For the text-containing cell, return its midpoint in (x, y) coordinate format. 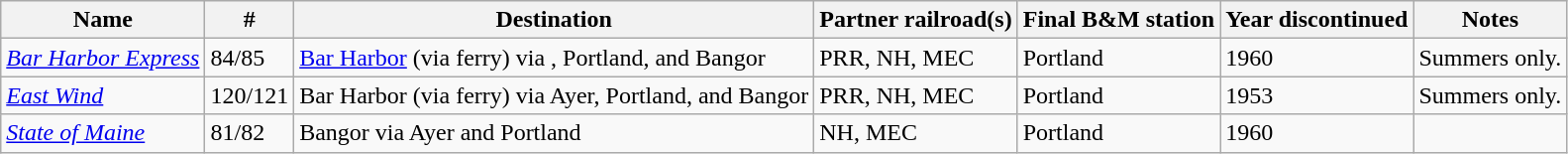
Bar Harbor (via ferry) via Ayer, Portland, and Bangor (555, 95)
Bangor via Ayer and Portland (555, 133)
Name (103, 20)
# (250, 20)
81/82 (250, 133)
120/121 (250, 95)
Bar Harbor (via ferry) via , Portland, and Bangor (555, 58)
1953 (1317, 95)
NH, MEC (915, 133)
Destination (555, 20)
Partner railroad(s) (915, 20)
84/85 (250, 58)
Bar Harbor Express (103, 58)
Year discontinued (1317, 20)
State of Maine (103, 133)
Notes (1490, 20)
East Wind (103, 95)
Final B&M station (1118, 20)
